Detect which cell encompasses the target text, then output its (x, y) center coordinate. 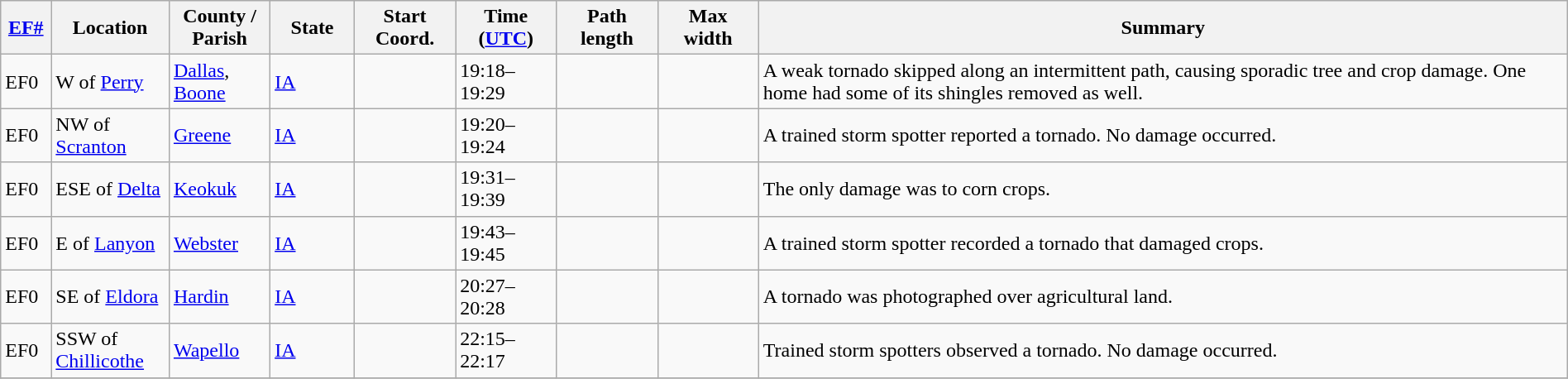
EF# (26, 28)
W of Perry (111, 81)
A tornado was photographed over agricultural land. (1163, 296)
Time (UTC) (506, 28)
Location (111, 28)
22:15–22:17 (506, 351)
County / Parish (219, 28)
Wapello (219, 351)
Start Coord. (404, 28)
19:43–19:45 (506, 243)
Summary (1163, 28)
Webster (219, 243)
SSW of Chillicothe (111, 351)
A trained storm spotter reported a tornado. No damage occurred. (1163, 136)
Keokuk (219, 189)
Greene (219, 136)
Dallas, Boone (219, 81)
ESE of Delta (111, 189)
19:31–19:39 (506, 189)
SE of Eldora (111, 296)
Trained storm spotters observed a tornado. No damage occurred. (1163, 351)
NW of Scranton (111, 136)
State (313, 28)
Hardin (219, 296)
A trained storm spotter recorded a tornado that damaged crops. (1163, 243)
Path length (607, 28)
20:27–20:28 (506, 296)
Max width (708, 28)
E of Lanyon (111, 243)
The only damage was to corn crops. (1163, 189)
A weak tornado skipped along an intermittent path, causing sporadic tree and crop damage. One home had some of its shingles removed as well. (1163, 81)
19:18–19:29 (506, 81)
19:20–19:24 (506, 136)
